Locate the cell with the specified text and output its [x, y] center coordinate. 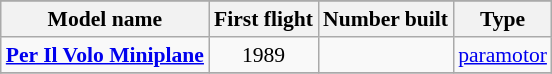
1989 [264, 55]
First flight [264, 19]
Number built [386, 19]
Type [502, 19]
paramotor [502, 55]
Model name [105, 19]
Per Il Volo Miniplane [105, 55]
